Output the [X, Y] coordinate of the center of the cell containing the given text.  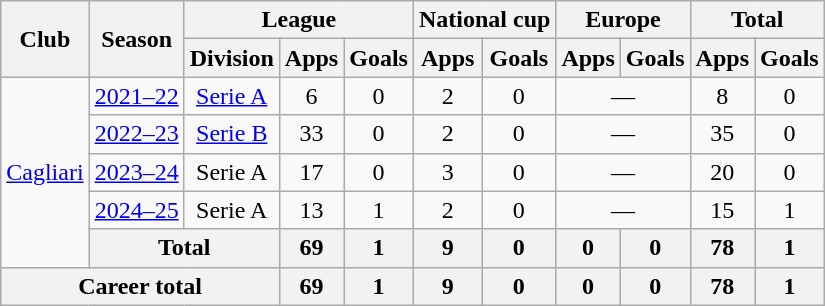
National cup [484, 20]
Season [136, 39]
Serie B [232, 134]
2022–23 [136, 134]
33 [311, 134]
3 [447, 172]
13 [311, 210]
15 [722, 210]
20 [722, 172]
Career total [140, 286]
2021–22 [136, 96]
League [298, 20]
6 [311, 96]
8 [722, 96]
Europe [623, 20]
Club [45, 39]
17 [311, 172]
2023–24 [136, 172]
Cagliari [45, 172]
35 [722, 134]
2024–25 [136, 210]
Division [232, 58]
